Extract the (X, Y) coordinate from the center of the cell holding the provided text.  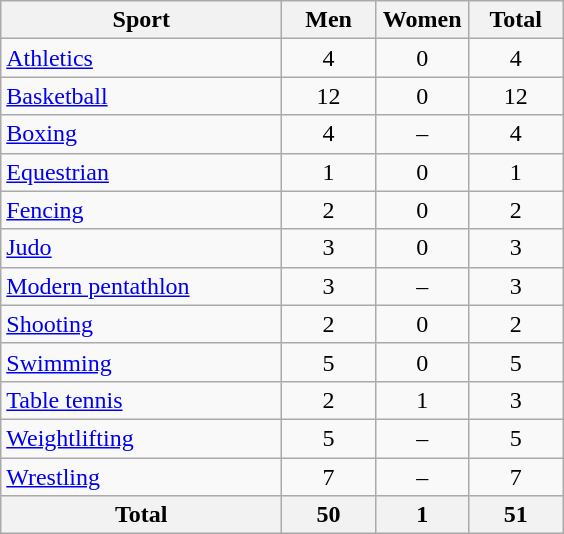
Table tennis (142, 400)
Basketball (142, 96)
Men (329, 20)
Athletics (142, 58)
Wrestling (142, 477)
Shooting (142, 324)
Modern pentathlon (142, 286)
Fencing (142, 210)
Boxing (142, 134)
Sport (142, 20)
Swimming (142, 362)
Women (422, 20)
Judo (142, 248)
Weightlifting (142, 438)
50 (329, 515)
Equestrian (142, 172)
51 (516, 515)
